Return the [x, y] coordinate for the center point of the cell that contains the specified text.  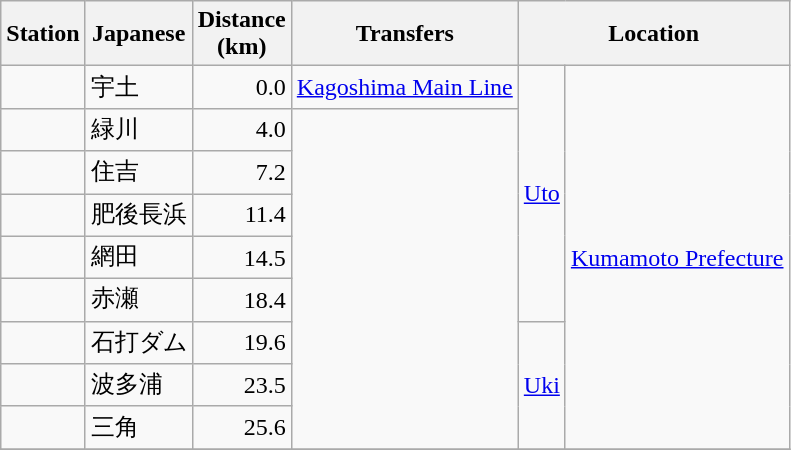
赤瀬 [138, 300]
14.5 [242, 258]
7.2 [242, 172]
19.6 [242, 342]
Distance(km) [242, 34]
石打ダム [138, 342]
Station [43, 34]
住吉 [138, 172]
4.0 [242, 130]
25.6 [242, 428]
網田 [138, 258]
23.5 [242, 386]
Uki [542, 385]
波多浦 [138, 386]
緑川 [138, 130]
Transfers [404, 34]
三角 [138, 428]
11.4 [242, 216]
18.4 [242, 300]
Uto [542, 194]
Kumamoto Prefecture [677, 258]
Japanese [138, 34]
肥後長浜 [138, 216]
0.0 [242, 88]
Location [654, 34]
宇土 [138, 88]
Kagoshima Main Line [404, 88]
